Capture the cell that displays the provided text and extract its (X, Y) central coordinate. 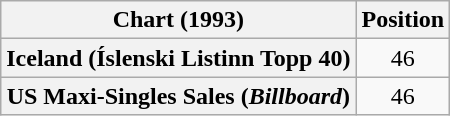
US Maxi-Singles Sales (Billboard) (178, 96)
Chart (1993) (178, 20)
Position (403, 20)
Iceland (Íslenski Listinn Topp 40) (178, 58)
